Return (X, Y) of the center of cell containing provided text 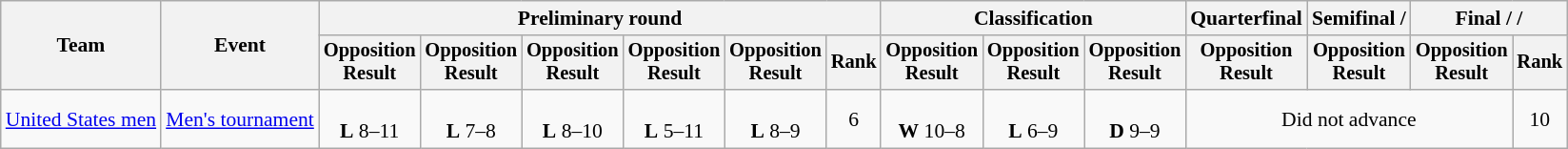
Men's tournament (240, 118)
L 6–9 (1034, 118)
Final / / (1489, 18)
L 7–8 (470, 118)
Did not advance (1348, 118)
D 9–9 (1135, 118)
L 8–9 (775, 118)
L 8–11 (369, 118)
6 (854, 118)
Classification (1033, 18)
Semifinal / (1360, 18)
W 10–8 (931, 118)
L 8–10 (573, 118)
10 (1539, 118)
Team (81, 46)
Preliminary round (600, 18)
L 5–11 (674, 118)
Quarterfinal (1246, 18)
Event (240, 46)
United States men (81, 118)
